Identify which cell holds the provided text, then report its (x, y) central coordinate. 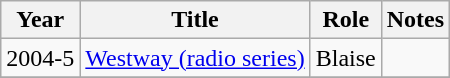
Role (346, 20)
Year (40, 20)
Westway (radio series) (195, 58)
2004-5 (40, 58)
Title (195, 20)
Blaise (346, 58)
Notes (415, 20)
